Identify which cell holds the provided text, then report its (x, y) central coordinate. 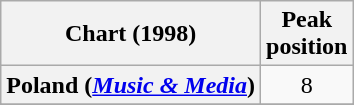
Peakposition (307, 34)
8 (307, 85)
Chart (1998) (131, 34)
Poland (Music & Media) (131, 85)
